Extract the [x, y] coordinate from the center of the cell holding the provided text.  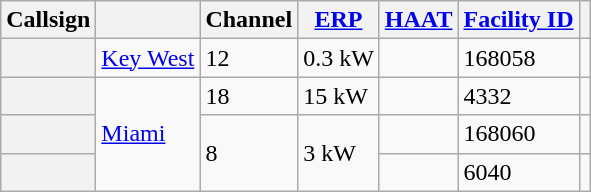
ERP [339, 20]
18 [249, 96]
Miami [148, 134]
6040 [518, 172]
168058 [518, 58]
12 [249, 58]
4332 [518, 96]
Callsign [48, 20]
Key West [148, 58]
0.3 kW [339, 58]
15 kW [339, 96]
8 [249, 153]
3 kW [339, 153]
HAAT [418, 20]
168060 [518, 134]
Facility ID [518, 20]
Channel [249, 20]
